Locate the cell with the specified text and output its [x, y] center coordinate. 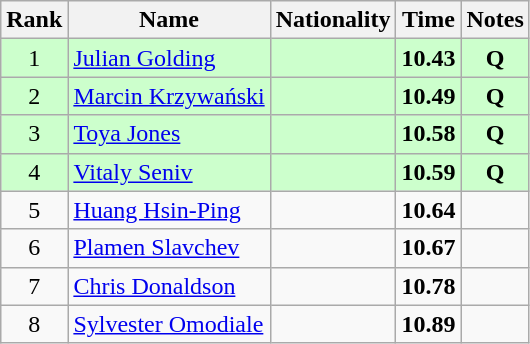
Time [428, 20]
10.49 [428, 96]
10.89 [428, 324]
Huang Hsin-Ping [169, 210]
4 [34, 172]
6 [34, 248]
5 [34, 210]
Nationality [333, 20]
1 [34, 58]
Vitaly Seniv [169, 172]
10.59 [428, 172]
10.43 [428, 58]
Chris Donaldson [169, 286]
10.78 [428, 286]
10.64 [428, 210]
Name [169, 20]
Marcin Krzywański [169, 96]
3 [34, 134]
10.67 [428, 248]
8 [34, 324]
Sylvester Omodiale [169, 324]
Rank [34, 20]
Notes [495, 20]
7 [34, 286]
Julian Golding [169, 58]
2 [34, 96]
Toya Jones [169, 134]
10.58 [428, 134]
Plamen Slavchev [169, 248]
